For the text-containing cell, return its midpoint in (x, y) coordinate format. 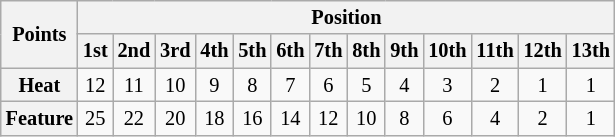
22 (134, 118)
Points (40, 34)
25 (96, 118)
1st (96, 51)
3 (447, 85)
10th (447, 51)
16 (252, 118)
3rd (175, 51)
8th (366, 51)
4th (214, 51)
2nd (134, 51)
20 (175, 118)
13th (591, 51)
5 (366, 85)
18 (214, 118)
5th (252, 51)
11 (134, 85)
9th (404, 51)
Heat (40, 85)
Position (346, 17)
11th (494, 51)
Feature (40, 118)
12th (543, 51)
14 (290, 118)
7th (328, 51)
7 (290, 85)
9 (214, 85)
6th (290, 51)
